Extract the (x, y) coordinate from the center of the cell holding the provided text.  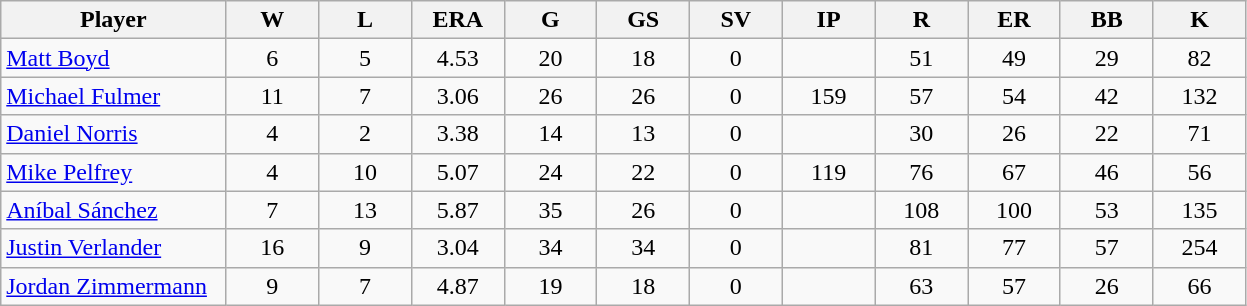
16 (272, 248)
82 (1200, 58)
Player (114, 20)
10 (366, 172)
6 (272, 58)
56 (1200, 172)
3.06 (458, 96)
77 (1014, 248)
5 (366, 58)
SV (736, 20)
63 (922, 286)
76 (922, 172)
35 (550, 210)
20 (550, 58)
19 (550, 286)
14 (550, 134)
R (922, 20)
254 (1200, 248)
135 (1200, 210)
Matt Boyd (114, 58)
IP (828, 20)
Jordan Zimmermann (114, 286)
119 (828, 172)
51 (922, 58)
100 (1014, 210)
3.38 (458, 134)
159 (828, 96)
2 (366, 134)
BB (1106, 20)
67 (1014, 172)
24 (550, 172)
30 (922, 134)
3.04 (458, 248)
49 (1014, 58)
Michael Fulmer (114, 96)
5.07 (458, 172)
ERA (458, 20)
K (1200, 20)
132 (1200, 96)
11 (272, 96)
108 (922, 210)
Aníbal Sánchez (114, 210)
L (366, 20)
ER (1014, 20)
W (272, 20)
4.53 (458, 58)
46 (1106, 172)
29 (1106, 58)
54 (1014, 96)
GS (644, 20)
53 (1106, 210)
Daniel Norris (114, 134)
Justin Verlander (114, 248)
66 (1200, 286)
Mike Pelfrey (114, 172)
G (550, 20)
5.87 (458, 210)
4.87 (458, 286)
81 (922, 248)
71 (1200, 134)
42 (1106, 96)
